From the cell containing the given text, extract its center point as (x, y) coordinate. 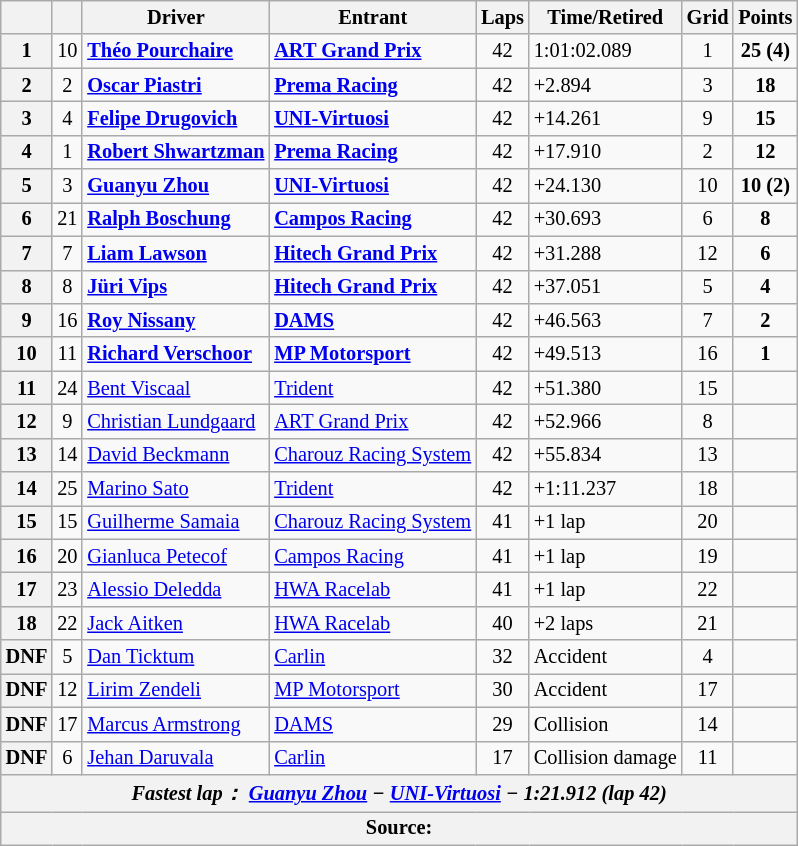
+17.910 (606, 152)
Grid (708, 17)
Roy Nissany (176, 320)
Guilherme Samaia (176, 522)
19 (708, 556)
+46.563 (606, 320)
Laps (502, 17)
Marcus Armstrong (176, 724)
Liam Lawson (176, 253)
10 (2) (765, 186)
+1:11.237 (606, 489)
Collision damage (606, 758)
30 (502, 690)
+2 laps (606, 623)
+37.051 (606, 287)
+24.130 (606, 186)
Guanyu Zhou (176, 186)
Richard Verschoor (176, 354)
23 (67, 589)
David Beckmann (176, 455)
24 (67, 388)
25 (67, 489)
Time/Retired (606, 17)
Alessio Deledda (176, 589)
+55.834 (606, 455)
Ralph Boschung (176, 219)
Dan Ticktum (176, 657)
Théo Pourchaire (176, 51)
Marino Sato (176, 489)
Source: (400, 828)
Christian Lundgaard (176, 421)
Jack Aitken (176, 623)
+31.288 (606, 253)
Fastest lap： Guanyu Zhou − UNI-Virtuosi − 1:21.912 (lap 42) (400, 792)
Jüri Vips (176, 287)
29 (502, 724)
+14.261 (606, 118)
25 (4) (765, 51)
Entrant (372, 17)
+49.513 (606, 354)
Points (765, 17)
+51.380 (606, 388)
Gianluca Petecof (176, 556)
Lirim Zendeli (176, 690)
Bent Viscaal (176, 388)
Robert Shwartzman (176, 152)
+30.693 (606, 219)
32 (502, 657)
+2.894 (606, 85)
+52.966 (606, 421)
Oscar Piastri (176, 85)
Felipe Drugovich (176, 118)
1:01:02.089 (606, 51)
40 (502, 623)
Jehan Daruvala (176, 758)
Driver (176, 17)
Collision (606, 724)
